Scan for the cell matching the given text and deliver its [x, y] coordinate at center. 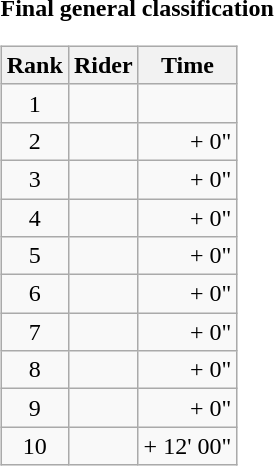
6 [34, 294]
1 [34, 103]
7 [34, 332]
Time [188, 65]
+ 12' 00" [188, 446]
2 [34, 141]
3 [34, 179]
Rider [103, 65]
8 [34, 370]
5 [34, 256]
9 [34, 408]
4 [34, 217]
Rank [34, 65]
10 [34, 446]
